Identify which cell holds the provided text, then report its [X, Y] central coordinate. 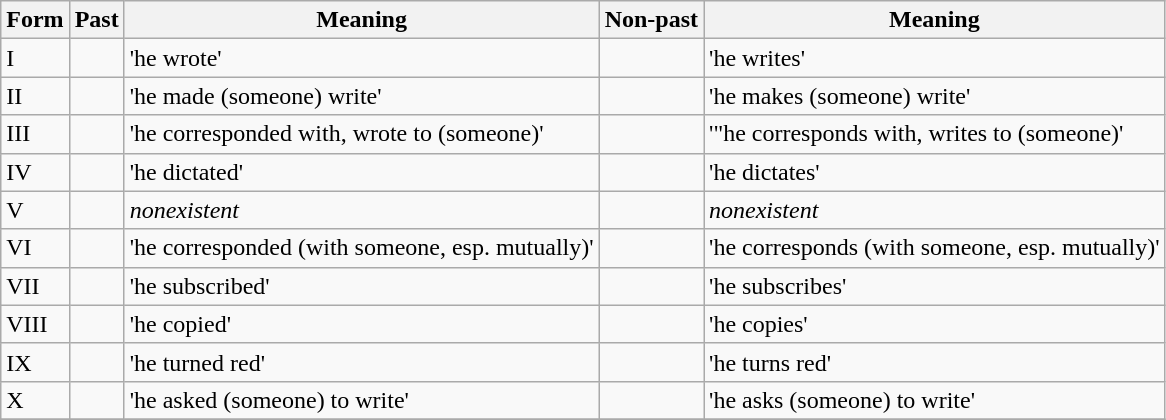
'he subscribed' [362, 286]
Past [96, 20]
'he copies' [935, 324]
'"he corresponds with, writes to (someone)' [935, 134]
'he asks (someone) to write' [935, 400]
I [35, 58]
VI [35, 248]
'he corresponded with, wrote to (someone)' [362, 134]
'he made (someone) write' [362, 96]
II [35, 96]
'he corresponded (with someone, esp. mutually)' [362, 248]
'he makes (someone) write' [935, 96]
Non-past [651, 20]
'he turns red' [935, 362]
VII [35, 286]
'he subscribes' [935, 286]
Form [35, 20]
'he writes' [935, 58]
'he corresponds (with someone, esp. mutually)' [935, 248]
'he dictates' [935, 172]
'he copied' [362, 324]
'he asked (someone) to write' [362, 400]
III [35, 134]
IX [35, 362]
'he dictated' [362, 172]
'he turned red' [362, 362]
VIII [35, 324]
V [35, 210]
X [35, 400]
IV [35, 172]
'he wrote' [362, 58]
